Return (x, y) of the center of cell containing provided text 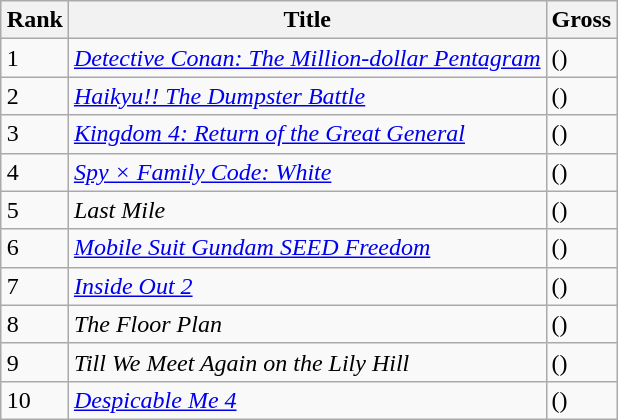
Rank (34, 20)
10 (34, 400)
Mobile Suit Gundam SEED Freedom (307, 248)
6 (34, 248)
Haikyu!! The Dumpster Battle (307, 96)
8 (34, 324)
4 (34, 172)
7 (34, 286)
1 (34, 58)
9 (34, 362)
Till We Meet Again on the Lily Hill (307, 362)
Last Mile (307, 210)
Spy × Family Code: White (307, 172)
2 (34, 96)
Despicable Me 4 (307, 400)
Kingdom 4: Return of the Great General (307, 134)
5 (34, 210)
Gross (582, 20)
Title (307, 20)
Inside Out 2 (307, 286)
The Floor Plan (307, 324)
Detective Conan: The Million-dollar Pentagram (307, 58)
3 (34, 134)
